For the text-containing cell, return its midpoint in [x, y] coordinate format. 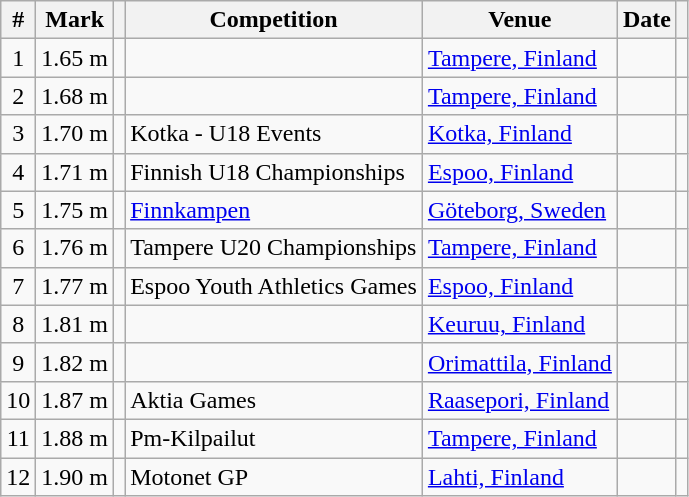
6 [18, 248]
1.70 m [75, 134]
Pm-Kilpailut [274, 438]
Competition [274, 20]
Kotka, Finland [520, 134]
1.76 m [75, 248]
1 [18, 58]
Venue [520, 20]
1.90 m [75, 477]
9 [18, 362]
12 [18, 477]
1.65 m [75, 58]
1.87 m [75, 400]
Espoo Youth Athletics Games [274, 286]
Keuruu, Finland [520, 324]
Lahti, Finland [520, 477]
Date [646, 20]
1.81 m [75, 324]
3 [18, 134]
8 [18, 324]
Orimattila, Finland [520, 362]
Kotka - U18 Events [274, 134]
Mark [75, 20]
Göteborg, Sweden [520, 210]
Finnish U18 Championships [274, 172]
4 [18, 172]
10 [18, 400]
# [18, 20]
Tampere U20 Championships [274, 248]
1.82 m [75, 362]
1.88 m [75, 438]
2 [18, 96]
5 [18, 210]
1.77 m [75, 286]
Finnkampen [274, 210]
Raasepori, Finland [520, 400]
7 [18, 286]
11 [18, 438]
Motonet GP [274, 477]
Aktia Games [274, 400]
1.71 m [75, 172]
1.68 m [75, 96]
1.75 m [75, 210]
